Find where the given text appears and provide that cell's center as [x, y] coordinate. 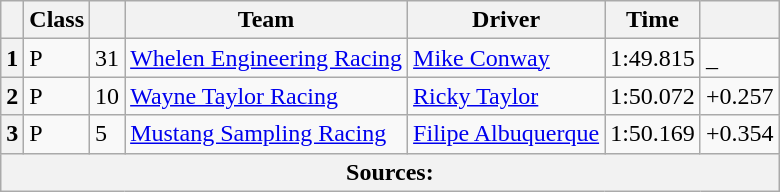
Ricky Taylor [506, 96]
Class [57, 20]
1:49.815 [653, 58]
10 [108, 96]
Wayne Taylor Racing [266, 96]
Sources: [390, 172]
1:50.072 [653, 96]
5 [108, 134]
+0.354 [740, 134]
Whelen Engineering Racing [266, 58]
Mike Conway [506, 58]
Filipe Albuquerque [506, 134]
Mustang Sampling Racing [266, 134]
3 [12, 134]
Driver [506, 20]
31 [108, 58]
1 [12, 58]
Team [266, 20]
+0.257 [740, 96]
Time [653, 20]
1:50.169 [653, 134]
_ [740, 58]
2 [12, 96]
